Return the (X, Y) coordinate for the center point of the cell that contains the specified text.  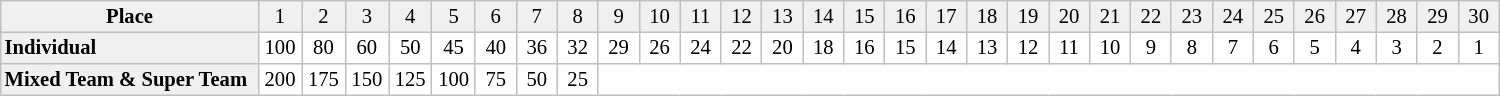
36 (536, 48)
32 (578, 48)
21 (1110, 16)
27 (1356, 16)
Individual (130, 48)
30 (1478, 16)
28 (1396, 16)
Place (130, 16)
150 (366, 80)
75 (496, 80)
Mixed Team & Super Team (130, 80)
125 (410, 80)
200 (280, 80)
17 (946, 16)
175 (324, 80)
45 (454, 48)
60 (366, 48)
40 (496, 48)
23 (1192, 16)
80 (324, 48)
19 (1028, 16)
